Locate the cell with the specified text and output its [X, Y] center coordinate. 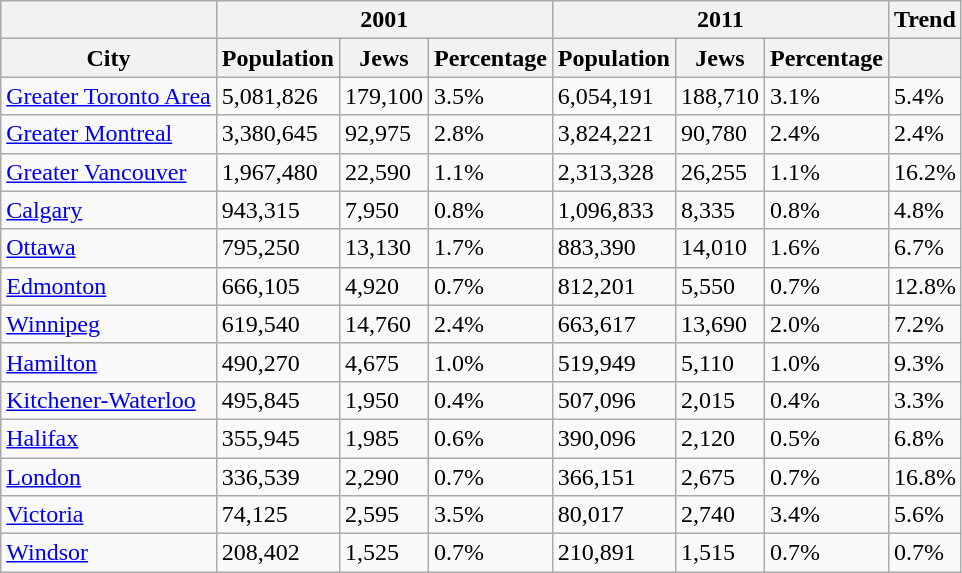
14,760 [384, 324]
2,595 [384, 515]
Greater Toronto Area [109, 96]
12.8% [924, 286]
6,054,191 [614, 96]
Victoria [109, 515]
1,950 [384, 400]
2,313,328 [614, 172]
2011 [720, 20]
13,130 [384, 248]
7.2% [924, 324]
3.3% [924, 400]
1,525 [384, 553]
336,539 [278, 477]
208,402 [278, 553]
812,201 [614, 286]
13,690 [720, 324]
16.2% [924, 172]
74,125 [278, 515]
Greater Vancouver [109, 172]
4,920 [384, 286]
Windsor [109, 553]
Hamilton [109, 362]
90,780 [720, 134]
1,515 [720, 553]
883,390 [614, 248]
Trend [924, 20]
26,255 [720, 172]
2.8% [490, 134]
8,335 [720, 210]
2,740 [720, 515]
Calgary [109, 210]
Winnipeg [109, 324]
2.0% [826, 324]
663,617 [614, 324]
1,096,833 [614, 210]
92,975 [384, 134]
1,985 [384, 438]
22,590 [384, 172]
6.8% [924, 438]
490,270 [278, 362]
5,110 [720, 362]
5.4% [924, 96]
7,950 [384, 210]
5,081,826 [278, 96]
3,380,645 [278, 134]
179,100 [384, 96]
2,290 [384, 477]
795,250 [278, 248]
355,945 [278, 438]
9.3% [924, 362]
London [109, 477]
2,675 [720, 477]
519,949 [614, 362]
1.7% [490, 248]
390,096 [614, 438]
2,120 [720, 438]
0.5% [826, 438]
16.8% [924, 477]
Edmonton [109, 286]
2,015 [720, 400]
2001 [384, 20]
Ottawa [109, 248]
210,891 [614, 553]
80,017 [614, 515]
6.7% [924, 248]
0.6% [490, 438]
1,967,480 [278, 172]
666,105 [278, 286]
Greater Montreal [109, 134]
943,315 [278, 210]
4,675 [384, 362]
City [109, 58]
495,845 [278, 400]
5.6% [924, 515]
5,550 [720, 286]
188,710 [720, 96]
4.8% [924, 210]
507,096 [614, 400]
Halifax [109, 438]
3,824,221 [614, 134]
1.6% [826, 248]
Kitchener-Waterloo [109, 400]
14,010 [720, 248]
3.1% [826, 96]
366,151 [614, 477]
3.4% [826, 515]
619,540 [278, 324]
